Locate the cell with the specified text and output its (X, Y) center coordinate. 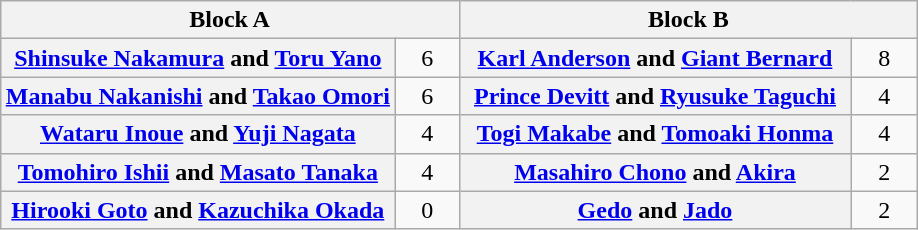
0 (427, 210)
8 (884, 58)
Hirooki Goto and Kazuchika Okada (198, 210)
Shinsuke Nakamura and Toru Yano (198, 58)
Manabu Nakanishi and Takao Omori (198, 96)
Tomohiro Ishii and Masato Tanaka (198, 172)
Block B (688, 20)
Karl Anderson and Giant Bernard (655, 58)
Wataru Inoue and Yuji Nagata (198, 134)
Gedo and Jado (655, 210)
Masahiro Chono and Akira (655, 172)
Prince Devitt and Ryusuke Taguchi (655, 96)
Block A (230, 20)
Togi Makabe and Tomoaki Honma (655, 134)
